Determine the [X, Y] coordinate at the center of the cell enclosing the given text.  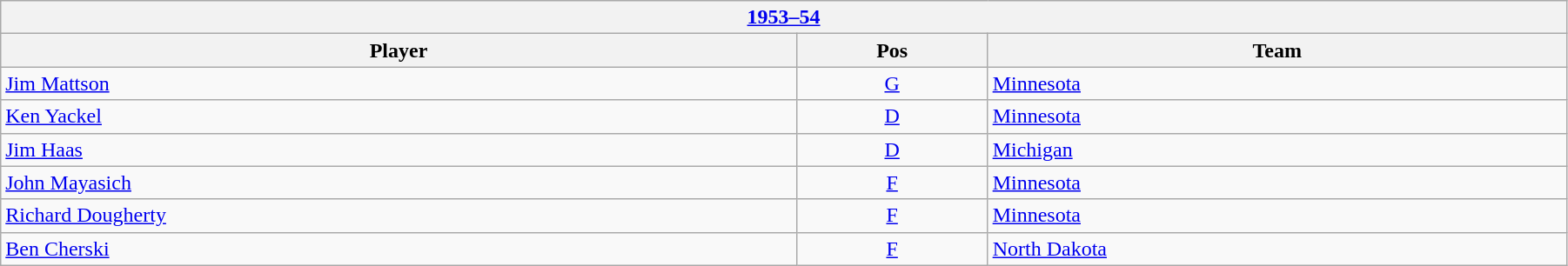
G [892, 83]
Jim Haas [399, 150]
Team [1277, 50]
Ben Cherski [399, 249]
Player [399, 50]
John Mayasich [399, 183]
1953–54 [784, 17]
Richard Dougherty [399, 216]
Michigan [1277, 150]
Ken Yackel [399, 116]
Jim Mattson [399, 83]
Pos [892, 50]
North Dakota [1277, 249]
